Pinpoint the cell where the given text exists, returning its (X, Y) midpoint coordinate. 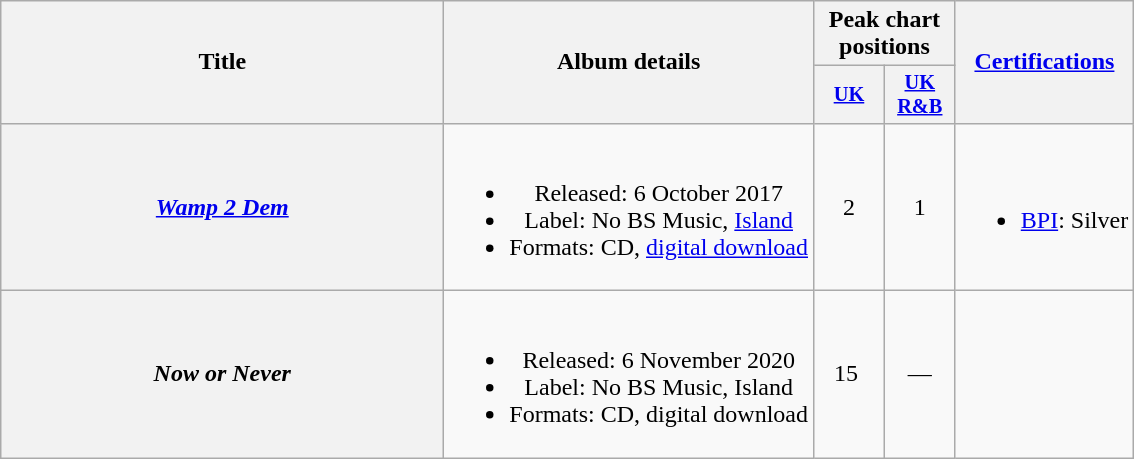
Wamp 2 Dem (222, 206)
Certifications (1044, 62)
Album details (629, 62)
2 (850, 206)
Released: 6 October 2017Label: No BS Music, IslandFormats: CD, digital download (629, 206)
15 (850, 374)
Peak chart positions (885, 34)
— (920, 374)
BPI: Silver (1044, 206)
Now or Never (222, 374)
Title (222, 62)
Released: 6 November 2020Label: No BS Music, IslandFormats: CD, digital download (629, 374)
UK (850, 95)
1 (920, 206)
UKR&B (920, 95)
